Output the [x, y] coordinate of the center of the cell containing the given text.  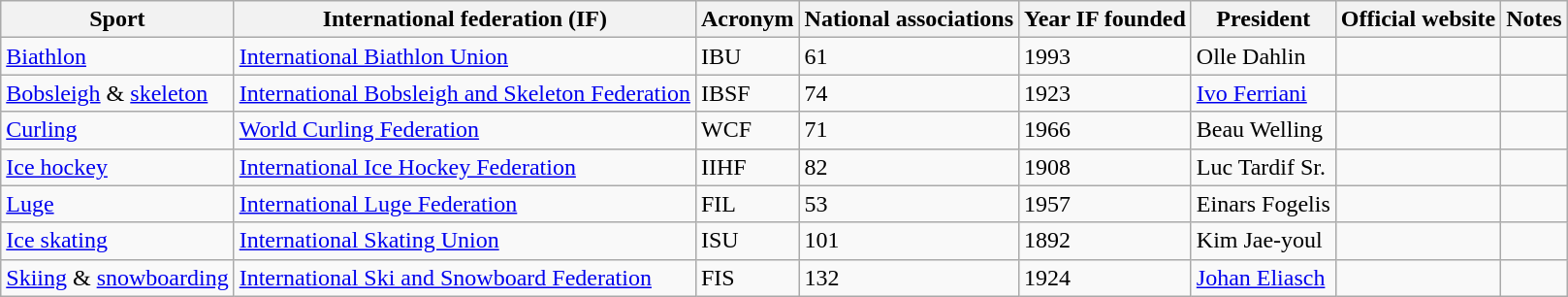
Bobsleigh & skeleton [117, 93]
1892 [1105, 241]
1957 [1105, 204]
International Skating Union [464, 241]
International Bobsleigh and Skeleton Federation [464, 93]
53 [909, 204]
International Luge Federation [464, 204]
International Biathlon Union [464, 56]
Ivo Ferriani [1263, 93]
ISU [747, 241]
International Ski and Snowboard Federation [464, 278]
WCF [747, 130]
Biathlon [117, 56]
Ice skating [117, 241]
International Ice Hockey Federation [464, 167]
1966 [1105, 130]
1908 [1105, 167]
National associations [909, 19]
74 [909, 93]
Official website [1418, 19]
Luge [117, 204]
71 [909, 130]
Curling [117, 130]
Ice hockey [117, 167]
International federation (IF) [464, 19]
Einars Fogelis [1263, 204]
IBSF [747, 93]
82 [909, 167]
132 [909, 278]
World Curling Federation [464, 130]
Olle Dahlin [1263, 56]
Acronym [747, 19]
Kim Jae-youl [1263, 241]
President [1263, 19]
FIL [747, 204]
Sport [117, 19]
Johan Eliasch [1263, 278]
Skiing & snowboarding [117, 278]
FIS [747, 278]
101 [909, 241]
Beau Welling [1263, 130]
Notes [1534, 19]
Luc Tardif Sr. [1263, 167]
Year IF founded [1105, 19]
1993 [1105, 56]
61 [909, 56]
IIHF [747, 167]
1924 [1105, 278]
IBU [747, 56]
1923 [1105, 93]
